Determine the [x, y] coordinate at the center of the cell enclosing the given text.  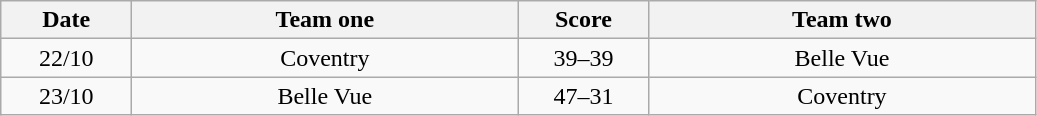
Score [584, 20]
Date [66, 20]
Team one [325, 20]
23/10 [66, 96]
Team two [842, 20]
39–39 [584, 58]
22/10 [66, 58]
47–31 [584, 96]
